Search for the cell housing the specified text and yield its [X, Y] center coordinate. 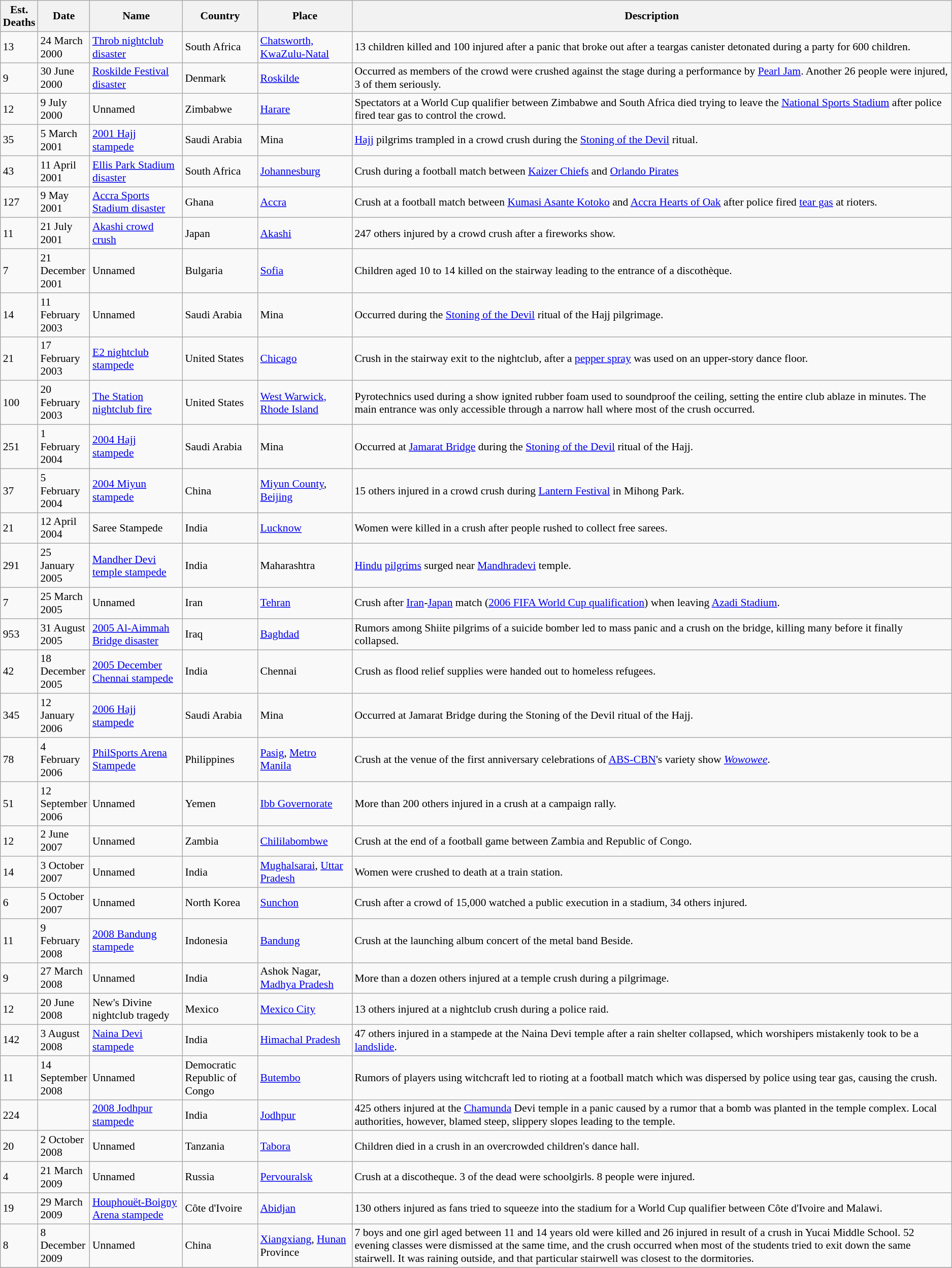
Indonesia [220, 941]
1 February 2004 [63, 447]
9 July 2000 [63, 110]
2008 Bandung stampede [136, 941]
953 [19, 635]
14 September 2008 [63, 1078]
3 October 2007 [63, 872]
Sofia [305, 271]
E2 nightclub stampede [136, 358]
20 June 2008 [63, 1009]
2008 Jodhpur stampede [136, 1115]
2004 Miyun stampede [136, 490]
21 March 2009 [63, 1178]
130 others injured as fans tried to squeeze into the stadium for a World Cup qualifier between Côte d'Ivoire and Malawi. [651, 1208]
Rumors among Shiite pilgrims of a suicide bomber led to mass panic and a crush on the bridge, killing many before it finally collapsed. [651, 635]
Saree Stampede [136, 528]
North Korea [220, 904]
West Warwick, Rhode Island [305, 403]
Sunchon [305, 904]
47 others injured in a stampede at the Naina Devi temple after a rain shelter collapsed, which worshipers mistakenly took to be a landslide. [651, 1041]
Chicago [305, 358]
5 October 2007 [63, 904]
8 [19, 1246]
5 February 2004 [63, 490]
Chililabombwe [305, 841]
13 others injured at a nightclub crush during a police raid. [651, 1009]
21 July 2001 [63, 233]
12 September 2006 [63, 804]
Date [63, 16]
Chennai [305, 672]
Hindu pilgrims surged near Mandhradevi temple. [651, 565]
78 [19, 759]
6 [19, 904]
2004 Hajj stampede [136, 447]
Roskilde [305, 78]
11 April 2001 [63, 172]
Crush at a football match between Kumasi Asante Kotoko and Accra Hearts of Oak after police fired tear gas at rioters. [651, 202]
The Station nightclub fire [136, 403]
12 April 2004 [63, 528]
25 March 2005 [63, 603]
Name [136, 16]
Ghana [220, 202]
Country [220, 16]
35 [19, 140]
Tanzania [220, 1146]
Abidjan [305, 1208]
Occurred during the Stoning of the Devil ritual of the Hajj pilgrimage. [651, 315]
Mandher Devi temple stampede [136, 565]
Xiangxiang, Hunan Province [305, 1246]
Children died in a crush in an overcrowded children's dance hall. [651, 1146]
51 [19, 804]
Mexico [220, 1009]
PhilSports Arena Stampede [136, 759]
More than 200 others injured in a crush at a campaign rally. [651, 804]
Mughalsarai, Uttar Pradesh [305, 872]
8 December 2009 [63, 1246]
Rumors of players using witchcraft led to rioting at a football match which was dispersed by police using tear gas, causing the crush. [651, 1078]
9 February 2008 [63, 941]
37 [19, 490]
18 December 2005 [63, 672]
43 [19, 172]
Miyun County, Beijing [305, 490]
Jodhpur [305, 1115]
9 May 2001 [63, 202]
12 January 2006 [63, 716]
Himachal Pradesh [305, 1041]
291 [19, 565]
Naina Devi stampede [136, 1041]
Bulgaria [220, 271]
Description [651, 16]
Akashi [305, 233]
Crush in the stairway exit to the nightclub, after a pepper spray was used on an upper-story dance floor. [651, 358]
Harare [305, 110]
Johannesburg [305, 172]
224 [19, 1115]
2005 December Chennai stampede [136, 672]
Lucknow [305, 528]
Bandung [305, 941]
345 [19, 716]
Zimbabwe [220, 110]
Democratic Republic of Congo [220, 1078]
Japan [220, 233]
Pervouralsk [305, 1178]
27 March 2008 [63, 978]
Crush as flood relief supplies were handed out to homeless refugees. [651, 672]
15 others injured in a crowd crush during Lantern Festival in Mihong Park. [651, 490]
Baghdad [305, 635]
2005 Al-Aimmah Bridge disaster [136, 635]
Russia [220, 1178]
Hajj pilgrims trampled in a crowd crush during the Stoning of the Devil ritual. [651, 140]
Crush after a crowd of 15,000 watched a public execution in a stadium, 34 others injured. [651, 904]
Crush at a discotheque. 3 of the dead were schoolgirls. 8 people were injured. [651, 1178]
Children aged 10 to 14 killed on the stairway leading to the entrance of a discothèque. [651, 271]
Place [305, 16]
Throb nightclub disaster [136, 47]
Crush at the venue of the first anniversary celebrations of ABS-CBN's variety show Wowowee. [651, 759]
3 August 2008 [63, 1041]
25 January 2005 [63, 565]
Butembo [305, 1078]
Côte d'Ivoire [220, 1208]
20 February 2003 [63, 403]
Accra [305, 202]
4 February 2006 [63, 759]
19 [19, 1208]
Crush at the launching album concert of the metal band Beside. [651, 941]
Ashok Nagar, Madhya Pradesh [305, 978]
42 [19, 672]
Crush during a football match between Kaizer Chiefs and Orlando Pirates [651, 172]
Iran [220, 603]
251 [19, 447]
Chatsworth, KwaZulu-Natal [305, 47]
Crush at the end of a football game between Zambia and Republic of Congo. [651, 841]
5 March 2001 [63, 140]
Maharashtra [305, 565]
17 February 2003 [63, 358]
13 [19, 47]
Iraq [220, 635]
More than a dozen others injured at a temple crush during a pilgrimage. [651, 978]
Accra Sports Stadium disaster [136, 202]
2 October 2008 [63, 1146]
11 February 2003 [63, 315]
Tehran [305, 603]
247 others injured by a crowd crush after a fireworks show. [651, 233]
Roskilde Festival disaster [136, 78]
Akashi crowd crush [136, 233]
4 [19, 1178]
Ibb Governorate [305, 804]
31 August 2005 [63, 635]
Tabora [305, 1146]
13 children killed and 100 injured after a panic that broke out after a teargas canister detonated during a party for 600 children. [651, 47]
20 [19, 1146]
Zambia [220, 841]
Houphouët-Boigny Arena stampede [136, 1208]
2006 Hajj stampede [136, 716]
29 March 2009 [63, 1208]
New's Divine nightclub tragedy [136, 1009]
Yemen [220, 804]
Mexico City [305, 1009]
24 March 2000 [63, 47]
Denmark [220, 78]
Est. Deaths [19, 16]
100 [19, 403]
Ellis Park Stadium disaster [136, 172]
30 June 2000 [63, 78]
Philippines [220, 759]
21 December 2001 [63, 271]
Women were crushed to death at a train station. [651, 872]
Women were killed in a crush after people rushed to collect free sarees. [651, 528]
2001 Hajj stampede [136, 140]
127 [19, 202]
Crush after Iran-Japan match (2006 FIFA World Cup qualification) when leaving Azadi Stadium. [651, 603]
142 [19, 1041]
2 June 2007 [63, 841]
Pasig, Metro Manila [305, 759]
